From the cell containing the given text, extract its center point as (X, Y) coordinate. 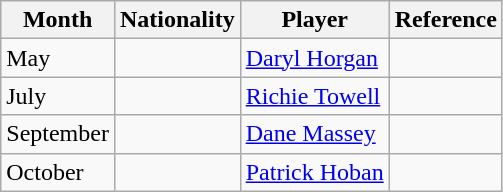
May (58, 58)
Reference (446, 20)
October (58, 172)
July (58, 96)
Month (58, 20)
Player (314, 20)
Daryl Horgan (314, 58)
Dane Massey (314, 134)
Richie Towell (314, 96)
Patrick Hoban (314, 172)
September (58, 134)
Nationality (177, 20)
